Detect which cell encompasses the target text, then output its (x, y) center coordinate. 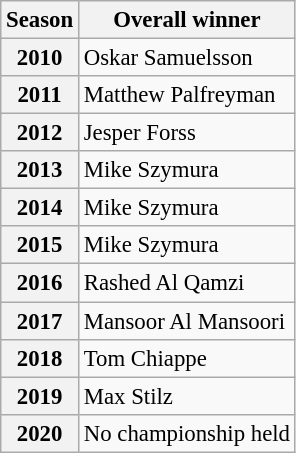
Tom Chiappe (186, 358)
Max Stilz (186, 396)
Rashed Al Qamzi (186, 283)
Mansoor Al Mansoori (186, 321)
Overall winner (186, 20)
Oskar Samuelsson (186, 58)
2015 (40, 245)
2017 (40, 321)
2018 (40, 358)
2014 (40, 208)
No championship held (186, 433)
2016 (40, 283)
2019 (40, 396)
2011 (40, 95)
2013 (40, 170)
Jesper Forss (186, 133)
Matthew Palfreyman (186, 95)
2012 (40, 133)
Season (40, 20)
2010 (40, 58)
2020 (40, 433)
